Find where the given text appears and provide that cell's center as [x, y] coordinate. 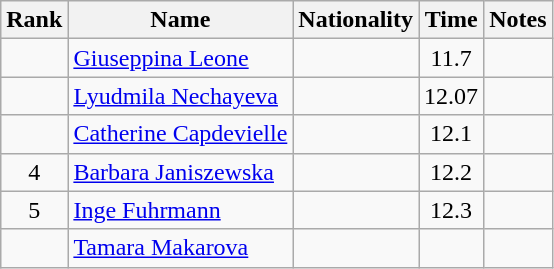
Name [180, 20]
12.2 [452, 172]
Giuseppina Leone [180, 58]
Notes [518, 20]
Tamara Makarova [180, 248]
12.1 [452, 134]
Catherine Capdevielle [180, 134]
Time [452, 20]
Lyudmila Nechayeva [180, 96]
12.3 [452, 210]
12.07 [452, 96]
11.7 [452, 58]
4 [34, 172]
Inge Fuhrmann [180, 210]
5 [34, 210]
Rank [34, 20]
Barbara Janiszewska [180, 172]
Nationality [356, 20]
